Scan for the cell matching the given text and deliver its [x, y] coordinate at center. 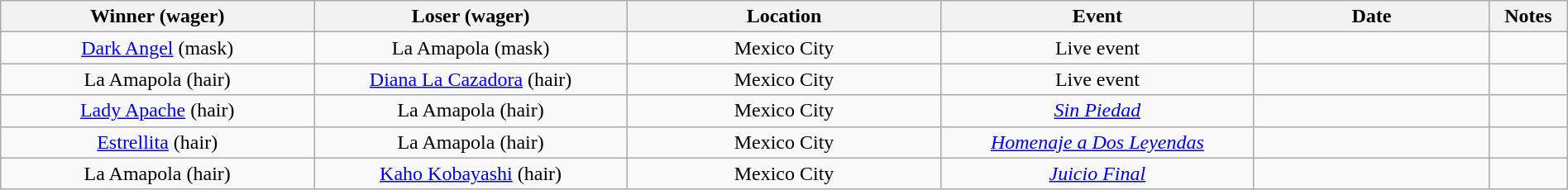
Winner (wager) [157, 17]
Kaho Kobayashi (hair) [471, 173]
Sin Piedad [1097, 111]
Dark Angel (mask) [157, 48]
Loser (wager) [471, 17]
Juicio Final [1097, 173]
Lady Apache (hair) [157, 111]
Date [1371, 17]
Event [1097, 17]
Location [784, 17]
Notes [1528, 17]
Estrellita (hair) [157, 142]
Homenaje a Dos Leyendas [1097, 142]
Diana La Cazadora (hair) [471, 79]
La Amapola (mask) [471, 48]
